Return the (X, Y) coordinate for the center point of the cell that contains the specified text.  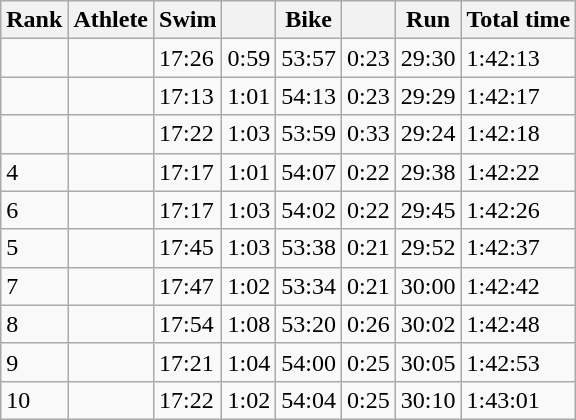
5 (34, 248)
17:13 (188, 96)
53:38 (309, 248)
30:02 (428, 324)
1:42:37 (518, 248)
0:26 (368, 324)
1:42:22 (518, 172)
53:57 (309, 58)
1:42:17 (518, 96)
8 (34, 324)
6 (34, 210)
29:38 (428, 172)
1:42:42 (518, 286)
Bike (309, 20)
29:24 (428, 134)
54:07 (309, 172)
1:42:26 (518, 210)
29:30 (428, 58)
53:34 (309, 286)
29:52 (428, 248)
Swim (188, 20)
54:13 (309, 96)
54:00 (309, 362)
30:10 (428, 400)
1:04 (249, 362)
1:08 (249, 324)
53:59 (309, 134)
Athlete (111, 20)
1:42:53 (518, 362)
0:33 (368, 134)
0:59 (249, 58)
7 (34, 286)
17:54 (188, 324)
53:20 (309, 324)
Run (428, 20)
1:43:01 (518, 400)
29:45 (428, 210)
30:05 (428, 362)
1:42:13 (518, 58)
17:26 (188, 58)
Total time (518, 20)
Rank (34, 20)
17:45 (188, 248)
10 (34, 400)
1:42:18 (518, 134)
17:21 (188, 362)
4 (34, 172)
30:00 (428, 286)
9 (34, 362)
17:47 (188, 286)
54:04 (309, 400)
29:29 (428, 96)
54:02 (309, 210)
1:42:48 (518, 324)
